Extract the [x, y] coordinate from the center of the cell holding the provided text.  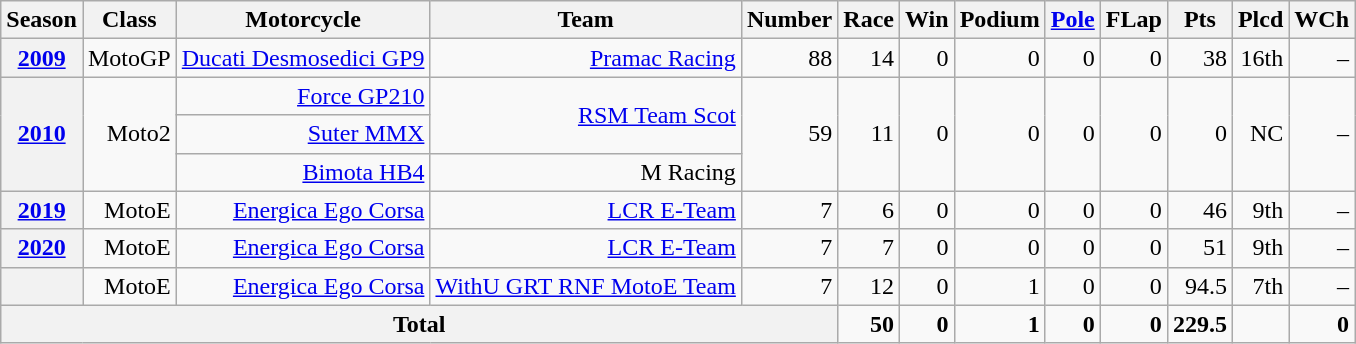
38 [1200, 58]
7th [1260, 286]
FLap [1134, 20]
11 [869, 134]
12 [869, 286]
88 [789, 58]
Motorcycle [303, 20]
Bimota HB4 [303, 172]
229.5 [1200, 324]
Podium [1000, 20]
Suter MMX [303, 134]
Win [926, 20]
WCh [1322, 20]
RSM Team Scot [586, 115]
M Racing [586, 172]
Race [869, 20]
59 [789, 134]
2009 [42, 58]
94.5 [1200, 286]
16th [1260, 58]
Force GP210 [303, 96]
46 [1200, 210]
Pts [1200, 20]
Total [420, 324]
WithU GRT RNF MotoE Team [586, 286]
50 [869, 324]
Plcd [1260, 20]
Team [586, 20]
MotoGP [129, 58]
Season [42, 20]
14 [869, 58]
2019 [42, 210]
Ducati Desmosedici GP9 [303, 58]
2020 [42, 248]
Pole [1072, 20]
Moto2 [129, 134]
Class [129, 20]
51 [1200, 248]
6 [869, 210]
2010 [42, 134]
Pramac Racing [586, 58]
NC [1260, 134]
Number [789, 20]
